Determine the (x, y) coordinate at the center of the cell enclosing the given text.  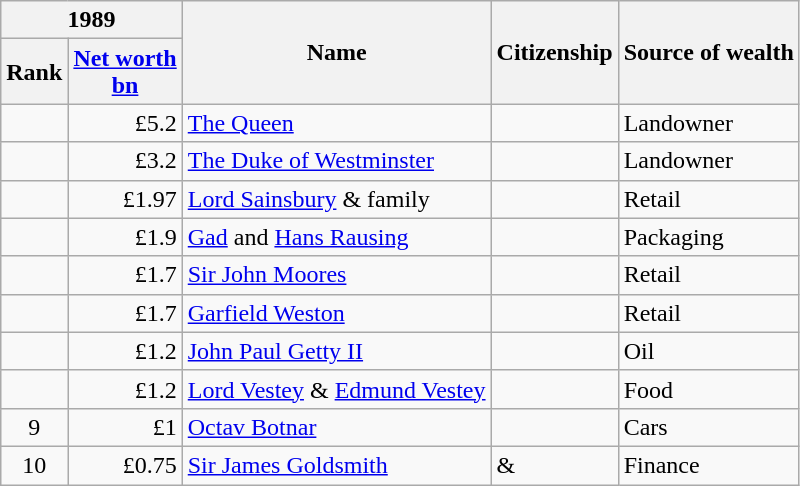
£3.2 (125, 161)
Lord Sainsbury & family (336, 199)
Name (336, 52)
Sir John Moores (336, 275)
Food (708, 389)
Gad and Hans Rausing (336, 237)
Lord Vestey & Edmund Vestey (336, 389)
& (554, 465)
Oil (708, 351)
Sir James Goldsmith (336, 465)
John Paul Getty II (336, 351)
The Queen (336, 123)
Cars (708, 427)
Finance (708, 465)
10 (34, 465)
Octav Botnar (336, 427)
£1.97 (125, 199)
Net worth bn (125, 72)
9 (34, 427)
£5.2 (125, 123)
Source of wealth (708, 52)
£1.9 (125, 237)
Garfield Weston (336, 313)
Packaging (708, 237)
£0.75 (125, 465)
£1 (125, 427)
1989 (92, 20)
Rank (34, 72)
Citizenship (554, 52)
The Duke of Westminster (336, 161)
